Return the [X, Y] coordinate for the center point of the cell that contains the specified text.  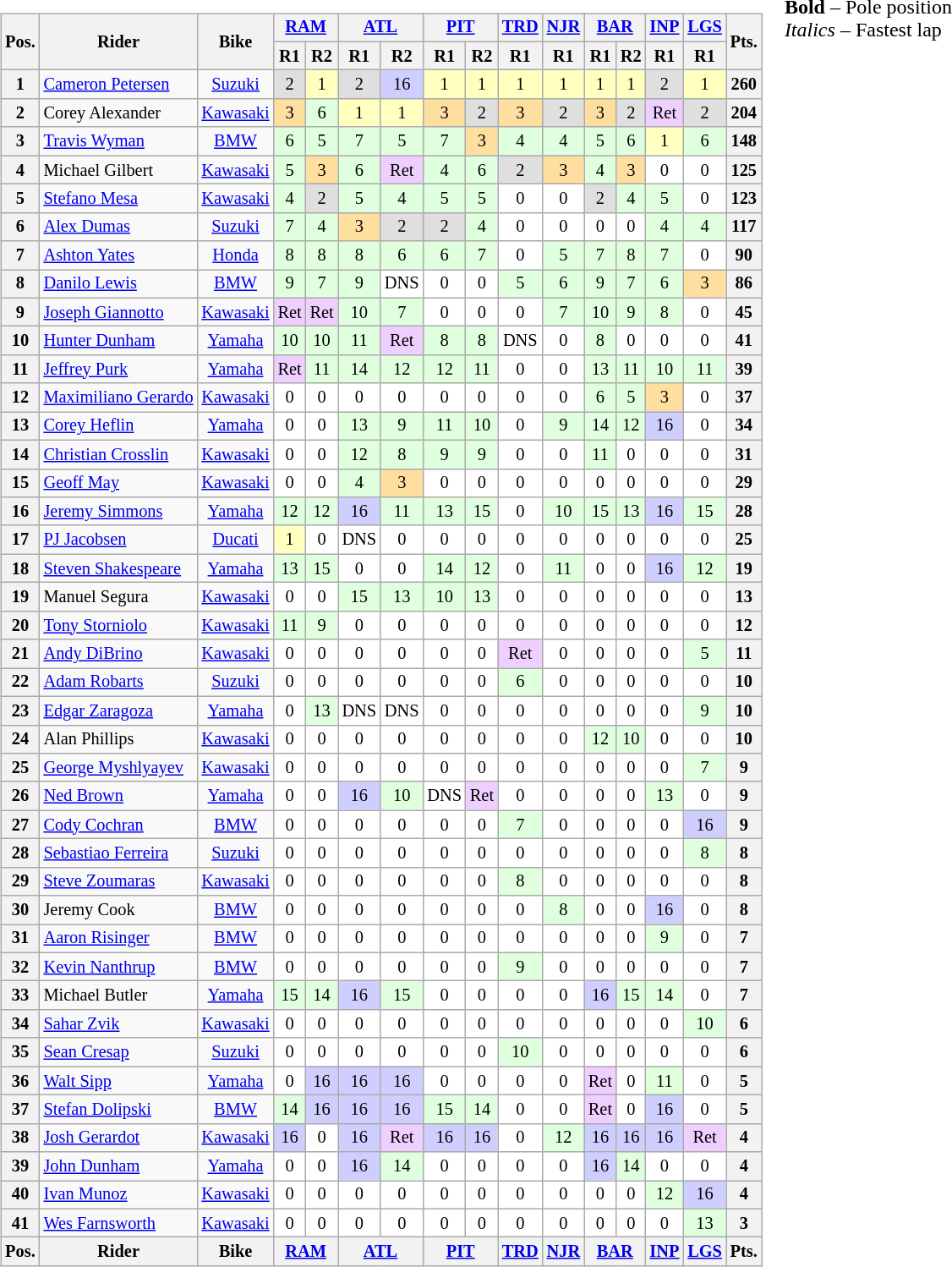
Michael Gilbert [118, 170]
Cody Cochran [118, 825]
Cameron Petersen [118, 85]
Ashton Yates [118, 255]
Sebastiao Ferreira [118, 853]
Hunter Dunham [118, 341]
Corey Heflin [118, 426]
204 [744, 113]
260 [744, 85]
Alan Phillips [118, 739]
Jeremy Cook [118, 910]
33 [20, 995]
Steven Shakespeare [118, 568]
Danilo Lewis [118, 284]
Kevin Nanthrup [118, 967]
Aaron Risinger [118, 939]
Ned Brown [118, 796]
Sahar Zvik [118, 1024]
Stefano Mesa [118, 199]
Stefan Dolipski [118, 1110]
38 [20, 1138]
Joseph Giannotto [118, 312]
22 [20, 683]
Josh Gerardot [118, 1138]
Honda [235, 255]
Maximiliano Gerardo [118, 398]
36 [20, 1081]
Ducati [235, 540]
23 [20, 710]
PJ Jacobsen [118, 540]
Wes Farnsworth [118, 1223]
24 [20, 739]
125 [744, 170]
Walt Sipp [118, 1081]
40 [20, 1195]
17 [20, 540]
Corey Alexander [118, 113]
90 [744, 255]
Andy DiBrino [118, 654]
20 [20, 625]
Manuel Segura [118, 597]
32 [20, 967]
Michael Butler [118, 995]
21 [20, 654]
18 [20, 568]
86 [744, 284]
Steve Zoumaras [118, 881]
45 [744, 312]
Adam Robarts [118, 683]
George Myshlyayev [118, 768]
117 [744, 227]
26 [20, 796]
Jeffrey Purk [118, 370]
Ivan Munoz [118, 1195]
27 [20, 825]
Travis Wyman [118, 141]
Christian Crosslin [118, 454]
30 [20, 910]
Tony Storniolo [118, 625]
Jeremy Simmons [118, 512]
Geoff May [118, 483]
John Dunham [118, 1166]
Sean Cresap [118, 1052]
35 [20, 1052]
123 [744, 199]
148 [744, 141]
Alex Dumas [118, 227]
Edgar Zaragoza [118, 710]
